Return (X, Y) of the center of cell containing provided text 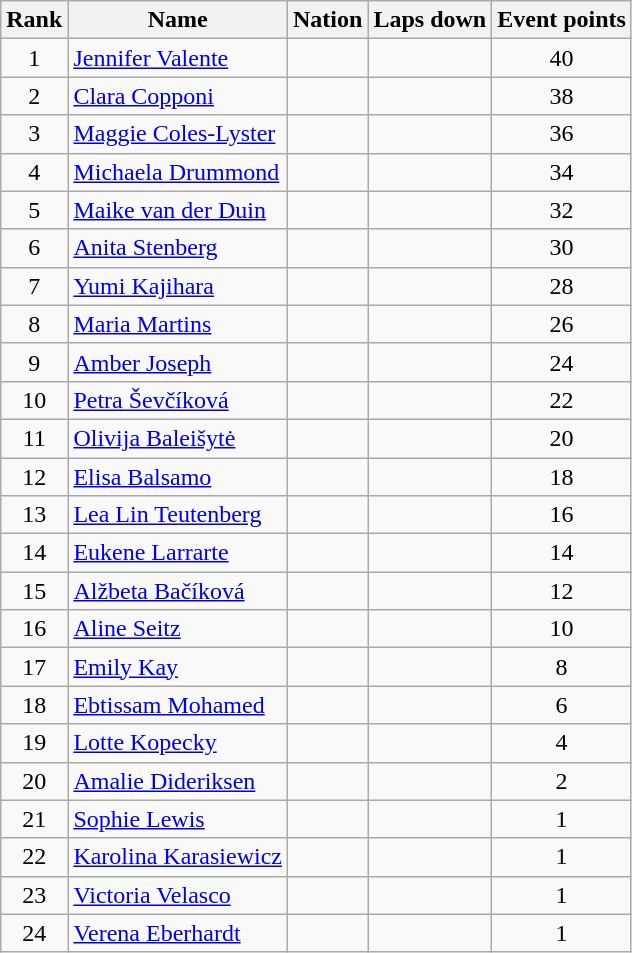
Nation (327, 20)
30 (562, 248)
Karolina Karasiewicz (178, 857)
Yumi Kajihara (178, 286)
Clara Copponi (178, 96)
Anita Stenberg (178, 248)
Petra Ševčíková (178, 400)
Aline Seitz (178, 629)
Olivija Baleišytė (178, 438)
Lea Lin Teutenberg (178, 515)
Emily Kay (178, 667)
Verena Eberhardt (178, 933)
28 (562, 286)
Jennifer Valente (178, 58)
7 (34, 286)
36 (562, 134)
21 (34, 819)
Name (178, 20)
17 (34, 667)
Ebtissam Mohamed (178, 705)
19 (34, 743)
Laps down (430, 20)
13 (34, 515)
Maggie Coles-Lyster (178, 134)
Victoria Velasco (178, 895)
32 (562, 210)
38 (562, 96)
11 (34, 438)
3 (34, 134)
Elisa Balsamo (178, 477)
Maike van der Duin (178, 210)
Michaela Drummond (178, 172)
Amalie Dideriksen (178, 781)
9 (34, 362)
Amber Joseph (178, 362)
15 (34, 591)
Maria Martins (178, 324)
26 (562, 324)
Sophie Lewis (178, 819)
23 (34, 895)
Event points (562, 20)
Lotte Kopecky (178, 743)
34 (562, 172)
5 (34, 210)
Eukene Larrarte (178, 553)
40 (562, 58)
Alžbeta Bačíková (178, 591)
Rank (34, 20)
